Identify which cell holds the provided text, then report its (x, y) central coordinate. 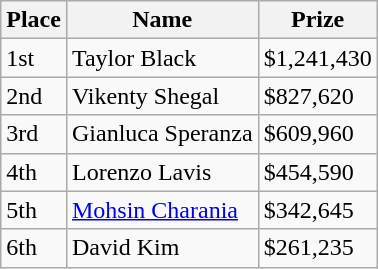
5th (34, 210)
Gianluca Speranza (162, 134)
1st (34, 58)
Name (162, 20)
Prize (318, 20)
Lorenzo Lavis (162, 172)
2nd (34, 96)
Taylor Black (162, 58)
$827,620 (318, 96)
$1,241,430 (318, 58)
$261,235 (318, 248)
$609,960 (318, 134)
Vikenty Shegal (162, 96)
$454,590 (318, 172)
David Kim (162, 248)
Place (34, 20)
6th (34, 248)
Mohsin Charania (162, 210)
4th (34, 172)
$342,645 (318, 210)
3rd (34, 134)
